Output the [X, Y] coordinate of the center of the cell containing the given text.  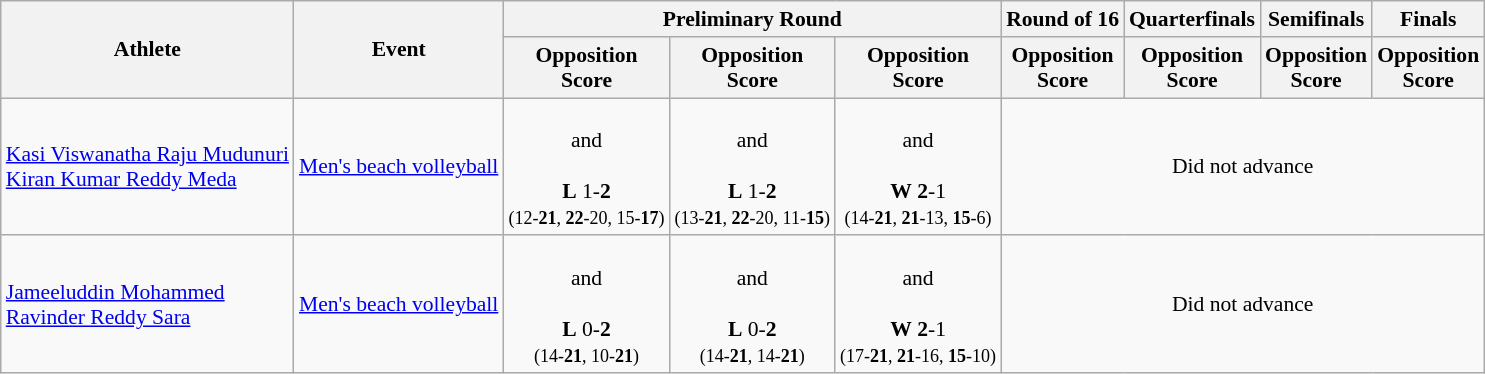
Quarterfinals [1192, 19]
Preliminary Round [752, 19]
andL 0-2(14-21, 14-21) [752, 305]
Jameeluddin Mohammed Ravinder Reddy Sara [148, 305]
Athlete [148, 50]
andL 1-2(13-21, 22-20, 11-15) [752, 167]
andL 1-2(12-21, 22-20, 15-17) [586, 167]
Finals [1428, 19]
andL 0-2(14-21, 10-21) [586, 305]
andW 2-1(17-21, 21-16, 15-10) [918, 305]
Kasi Viswanatha Raju Mudunuri Kiran Kumar Reddy Meda [148, 167]
andW 2-1(14-21, 21-13, 15-6) [918, 167]
Event [398, 50]
Semifinals [1316, 19]
Round of 16 [1062, 19]
